Capture the cell that displays the provided text and extract its (x, y) central coordinate. 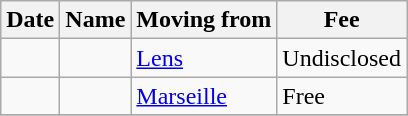
Fee (342, 20)
Marseille (204, 96)
Lens (204, 58)
Name (96, 20)
Moving from (204, 20)
Undisclosed (342, 58)
Free (342, 96)
Date (30, 20)
